Extract the [X, Y] coordinate from the center of the cell holding the provided text.  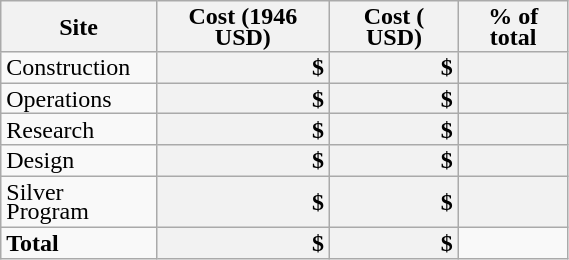
Design [78, 160]
Construction [78, 68]
Cost (1946 USD) [242, 26]
Cost ( USD) [394, 26]
Total [78, 242]
Research [78, 130]
Silver Program [78, 202]
Operations [78, 98]
% of total [513, 26]
Site [78, 26]
